For the text-containing cell, return its midpoint in [X, Y] coordinate format. 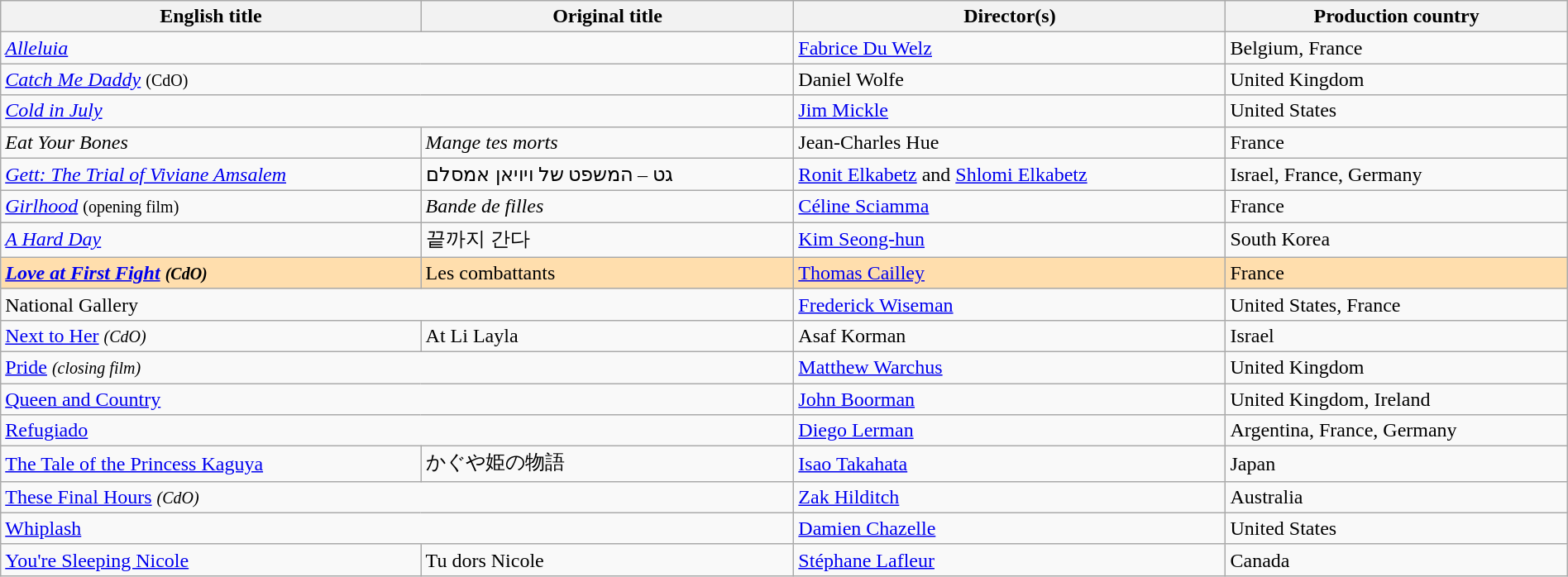
Céline Sciamma [1010, 207]
Pride (closing film) [397, 367]
South Korea [1396, 240]
Girlhood (opening film) [211, 207]
National Gallery [397, 304]
Refugiado [397, 431]
At Li Layla [607, 336]
Jean-Charles Hue [1010, 142]
English title [211, 17]
Queen and Country [397, 399]
Israel, France, Germany [1396, 174]
The Tale of the Princess Kaguya [211, 465]
Original title [607, 17]
Tu dors Nicole [607, 560]
Fabrice Du Welz [1010, 48]
Australia [1396, 497]
Damien Chazelle [1010, 528]
Canada [1396, 560]
Belgium, France [1396, 48]
These Final Hours (CdO) [397, 497]
Bande de filles [607, 207]
Japan [1396, 465]
You're Sleeping Nicole [211, 560]
Cold in July [397, 111]
Jim Mickle [1010, 111]
Matthew Warchus [1010, 367]
Mange tes morts [607, 142]
끝까지 간다 [607, 240]
Next to Her (CdO) [211, 336]
Argentina, France, Germany [1396, 431]
Gett: The Trial of Viviane Amsalem [211, 174]
Catch Me Daddy (CdO) [397, 79]
Asaf Korman [1010, 336]
Daniel Wolfe [1010, 79]
かぐや姫の物語 [607, 465]
Whiplash [397, 528]
Kim Seong-hun [1010, 240]
Eat Your Bones [211, 142]
גט – המשפט של ויויאן אמסלם [607, 174]
Frederick Wiseman [1010, 304]
Production country [1396, 17]
Thomas Cailley [1010, 273]
Zak Hilditch [1010, 497]
Les combattants [607, 273]
United Kingdom, Ireland [1396, 399]
Love at First Fight (CdO) [211, 273]
Diego Lerman [1010, 431]
John Boorman [1010, 399]
United States, France [1396, 304]
Ronit Elkabetz and Shlomi Elkabetz [1010, 174]
Alleluia [397, 48]
A Hard Day [211, 240]
Isao Takahata [1010, 465]
Israel [1396, 336]
Stéphane Lafleur [1010, 560]
Director(s) [1010, 17]
